Scan for the cell matching the given text and deliver its [x, y] coordinate at center. 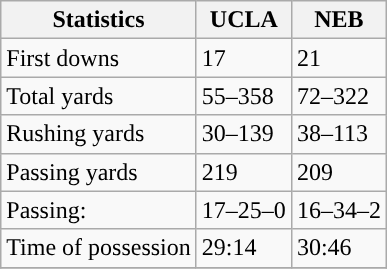
72–322 [338, 96]
209 [338, 172]
Rushing yards [99, 134]
30–139 [244, 134]
30:46 [338, 248]
17–25–0 [244, 210]
NEB [338, 20]
First downs [99, 58]
29:14 [244, 248]
Time of possession [99, 248]
219 [244, 172]
21 [338, 58]
38–113 [338, 134]
17 [244, 58]
Statistics [99, 20]
Total yards [99, 96]
16–34–2 [338, 210]
55–358 [244, 96]
Passing yards [99, 172]
Passing: [99, 210]
UCLA [244, 20]
